Capture the cell that displays the provided text and extract its (X, Y) central coordinate. 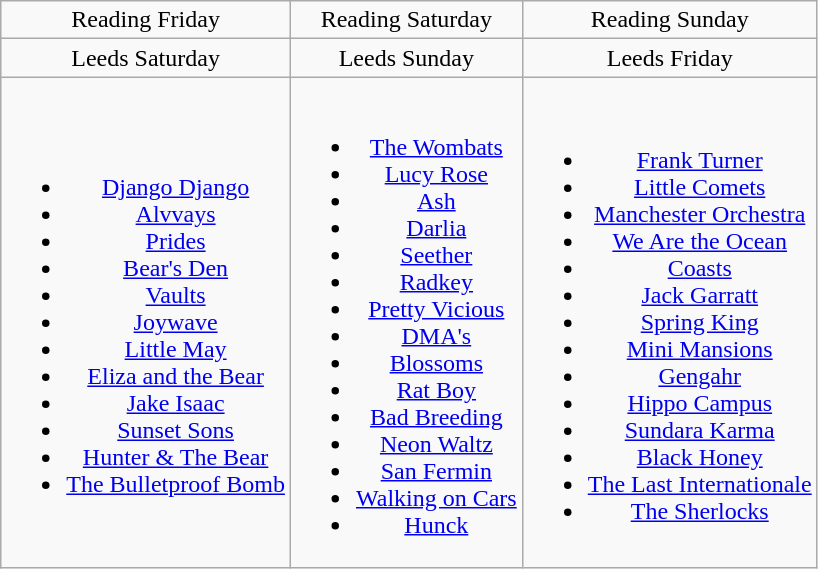
Django DjangoAlvvaysPridesBear's DenVaultsJoywaveLittle MayEliza and the BearJake IsaacSunset SonsHunter & The BearThe Bulletproof Bomb (146, 322)
Leeds Sunday (406, 58)
Reading Sunday (670, 20)
Reading Saturday (406, 20)
The WombatsLucy RoseAshDarliaSeetherRadkeyPretty ViciousDMA'sBlossomsRat BoyBad BreedingNeon WaltzSan FerminWalking on CarsHunck (406, 322)
Leeds Saturday (146, 58)
Reading Friday (146, 20)
Leeds Friday (670, 58)
